Identify which cell holds the provided text, then report its (X, Y) central coordinate. 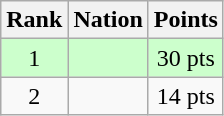
Nation (108, 20)
30 pts (186, 58)
2 (34, 96)
Rank (34, 20)
1 (34, 58)
Points (186, 20)
14 pts (186, 96)
